Determine the (X, Y) coordinate at the center of the cell enclosing the given text.  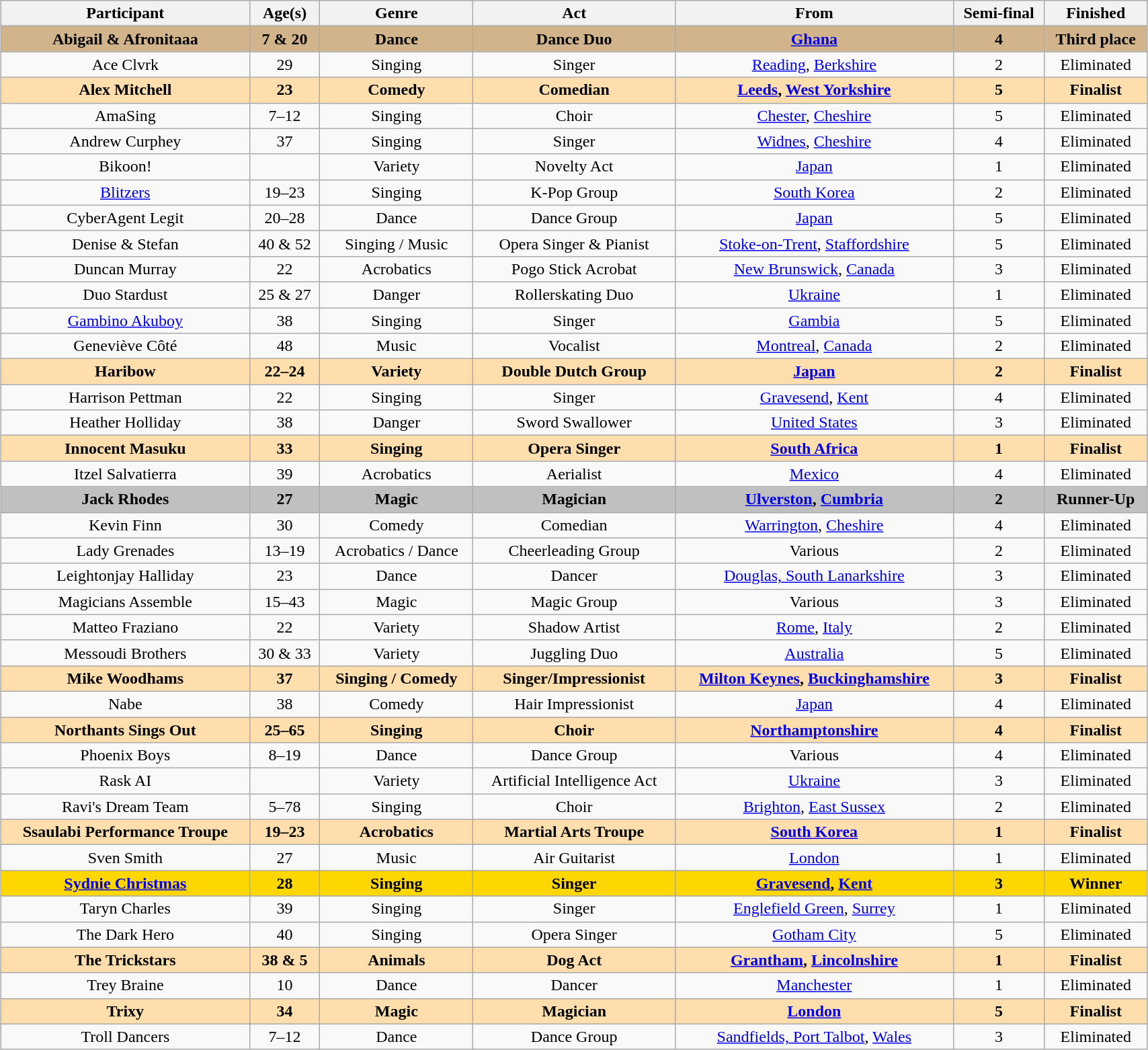
Double Dutch Group (574, 372)
Andrew Curphey (126, 141)
Dog Act (574, 960)
Mike Woodhams (126, 678)
Douglas, South Lanarkshire (815, 576)
Brighton, East Sussex (815, 807)
Englefield Green, Surrey (815, 909)
15–43 (285, 602)
From (815, 13)
Duo Stardust (126, 294)
25 & 27 (285, 294)
29 (285, 65)
7 & 20 (285, 39)
Opera Singer & Pianist (574, 243)
Harrison Pettman (126, 397)
Hair Impressionist (574, 704)
Air Guitarist (574, 858)
Aerialist (574, 474)
Magic Group (574, 602)
Taryn Charles (126, 909)
Geneviève Côté (126, 346)
Lady Grenades (126, 551)
Leightonjay Halliday (126, 576)
Sandfields, Port Talbot, Wales (815, 1037)
Kevin Finn (126, 525)
30 & 33 (285, 653)
Winner (1096, 883)
Reading, Berkshire (815, 65)
Vocalist (574, 346)
Bikoon! (126, 167)
Chester, Cheshire (815, 116)
Stoke-on-Trent, Staffordshire (815, 243)
30 (285, 525)
Northants Sings Out (126, 729)
Alex Mitchell (126, 90)
Duncan Murray (126, 269)
Sven Smith (126, 858)
25–65 (285, 729)
13–19 (285, 551)
Cheerleading Group (574, 551)
33 (285, 448)
Rollerskating Duo (574, 294)
Novelty Act (574, 167)
AmaSing (126, 116)
Act (574, 13)
Manchester (815, 985)
34 (285, 1011)
The Trickstars (126, 960)
10 (285, 985)
Rask AI (126, 781)
Participant (126, 13)
Trixy (126, 1011)
Shadow Artist (574, 627)
Dance Duo (574, 39)
Australia (815, 653)
Pogo Stick Acrobat (574, 269)
Ace Clvrk (126, 65)
Itzel Salvatierra (126, 474)
40 & 52 (285, 243)
38 & 5 (285, 960)
Singing / Comedy (397, 678)
Warrington, Cheshire (815, 525)
Grantham, Lincolnshire (815, 960)
Troll Dancers (126, 1037)
Acrobatics / Dance (397, 551)
20–28 (285, 218)
Animals (397, 960)
Martial Arts Troupe (574, 832)
Rome, Italy (815, 627)
Artificial Intelligence Act (574, 781)
Gotham City (815, 934)
Innocent Masuku (126, 448)
New Brunswick, Canada (815, 269)
Sydnie Christmas (126, 883)
Northamptonshire (815, 729)
28 (285, 883)
Juggling Duo (574, 653)
United States (815, 423)
Age(s) (285, 13)
Magicians Assemble (126, 602)
Third place (1096, 39)
Nabe (126, 704)
CyberAgent Legit (126, 218)
Genre (397, 13)
Singer/Impressionist (574, 678)
Ssaulabi Performance Troupe (126, 832)
Widnes, Cheshire (815, 141)
Ghana (815, 39)
Finished (1096, 13)
Matteo Fraziano (126, 627)
Runner-Up (1096, 499)
Gambia (815, 321)
Denise & Stefan (126, 243)
K-Pop Group (574, 192)
The Dark Hero (126, 934)
Trey Braine (126, 985)
Ravi's Dream Team (126, 807)
Milton Keynes, Buckinghamshire (815, 678)
Blitzers (126, 192)
22–24 (285, 372)
Mexico (815, 474)
Gambino Akuboy (126, 321)
Messoudi Brothers (126, 653)
South Africa (815, 448)
Leeds, West Yorkshire (815, 90)
Heather Holliday (126, 423)
Jack Rhodes (126, 499)
Sword Swallower (574, 423)
40 (285, 934)
5–78 (285, 807)
Ulverston, Cumbria (815, 499)
Haribow (126, 372)
Phoenix Boys (126, 756)
Singing / Music (397, 243)
Montreal, Canada (815, 346)
Semi-final (999, 13)
8–19 (285, 756)
48 (285, 346)
Abigail & Afronitaaa (126, 39)
